Return (X, Y) of the center of cell containing provided text 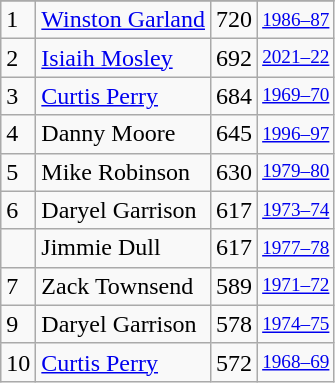
7 (18, 286)
2021–22 (296, 58)
630 (234, 172)
1 (18, 20)
Zack Townsend (124, 286)
1979–80 (296, 172)
645 (234, 134)
1968–69 (296, 362)
1986–87 (296, 20)
692 (234, 58)
3 (18, 96)
578 (234, 324)
2 (18, 58)
589 (234, 286)
1973–74 (296, 210)
572 (234, 362)
1971–72 (296, 286)
9 (18, 324)
5 (18, 172)
Mike Robinson (124, 172)
1974–75 (296, 324)
1977–78 (296, 248)
Isiaih Mosley (124, 58)
1969–70 (296, 96)
684 (234, 96)
10 (18, 362)
4 (18, 134)
Jimmie Dull (124, 248)
Winston Garland (124, 20)
1996–97 (296, 134)
Danny Moore (124, 134)
720 (234, 20)
6 (18, 210)
